Search for the cell housing the specified text and yield its (X, Y) center coordinate. 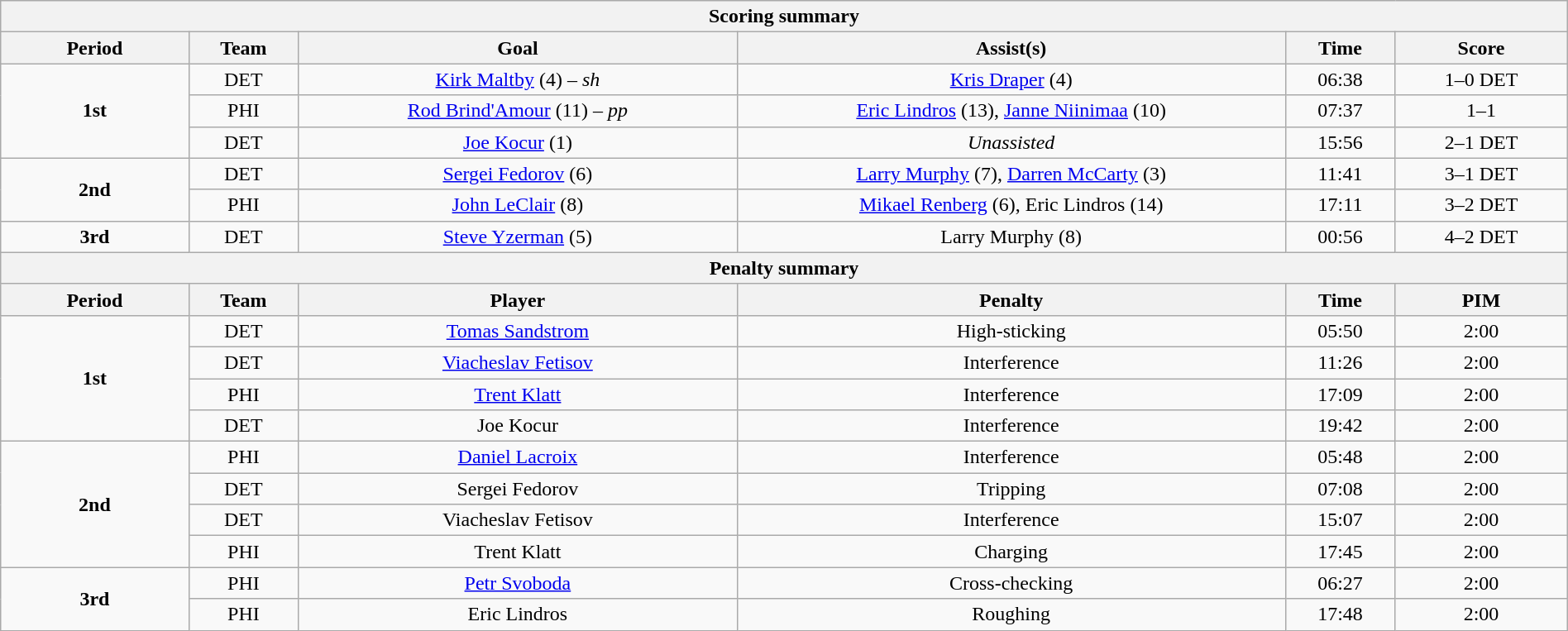
Charging (1011, 552)
11:41 (1340, 174)
Scoring summary (784, 17)
Eric Lindros (13), Janne Niinimaa (10) (1011, 111)
Eric Lindros (518, 614)
19:42 (1340, 426)
17:45 (1340, 552)
Unassisted (1011, 142)
17:11 (1340, 205)
15:56 (1340, 142)
05:50 (1340, 331)
Sergei Fedorov (518, 489)
John LeClair (8) (518, 205)
1–0 DET (1481, 79)
Larry Murphy (8) (1011, 237)
Goal (518, 48)
Assist(s) (1011, 48)
06:27 (1340, 583)
Player (518, 299)
Tripping (1011, 489)
Tomas Sandstrom (518, 331)
PIM (1481, 299)
Roughing (1011, 614)
Penalty (1011, 299)
Rod Brind'Amour (11) – pp (518, 111)
11:26 (1340, 362)
00:56 (1340, 237)
3–1 DET (1481, 174)
05:48 (1340, 457)
Kris Draper (4) (1011, 79)
Mikael Renberg (6), Eric Lindros (14) (1011, 205)
1–1 (1481, 111)
Daniel Lacroix (518, 457)
Joe Kocur (518, 426)
17:09 (1340, 394)
07:08 (1340, 489)
07:37 (1340, 111)
Joe Kocur (1) (518, 142)
15:07 (1340, 520)
Cross-checking (1011, 583)
Sergei Fedorov (6) (518, 174)
Steve Yzerman (5) (518, 237)
Kirk Maltby (4) – sh (518, 79)
2–1 DET (1481, 142)
4–2 DET (1481, 237)
High-sticking (1011, 331)
Petr Svoboda (518, 583)
3–2 DET (1481, 205)
Penalty summary (784, 268)
06:38 (1340, 79)
Score (1481, 48)
Larry Murphy (7), Darren McCarty (3) (1011, 174)
17:48 (1340, 614)
